For the text-containing cell, return its midpoint in (x, y) coordinate format. 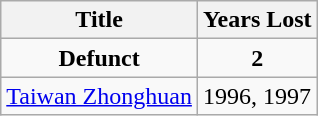
1996, 1997 (257, 96)
Taiwan Zhonghuan (100, 96)
Years Lost (257, 20)
Title (100, 20)
2 (257, 58)
Defunct (100, 58)
